Return (X, Y) of the center of cell containing provided text 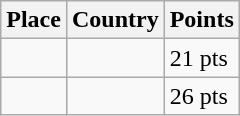
21 pts (202, 58)
26 pts (202, 96)
Country (115, 20)
Points (202, 20)
Place (34, 20)
